For the text-containing cell, return its midpoint in (X, Y) coordinate format. 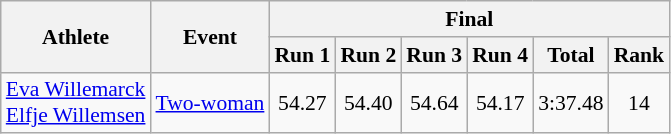
Total (570, 55)
Eva WillemarckElfje Willemsen (76, 102)
3:37.48 (570, 102)
54.27 (302, 102)
Two-woman (210, 102)
14 (640, 102)
Run 1 (302, 55)
Run 2 (368, 55)
54.17 (500, 102)
Run 3 (434, 55)
Athlete (76, 36)
Rank (640, 55)
54.64 (434, 102)
Event (210, 36)
Run 4 (500, 55)
Final (469, 19)
54.40 (368, 102)
